Provide the [X, Y] coordinate of the cell's center where the given text is located.  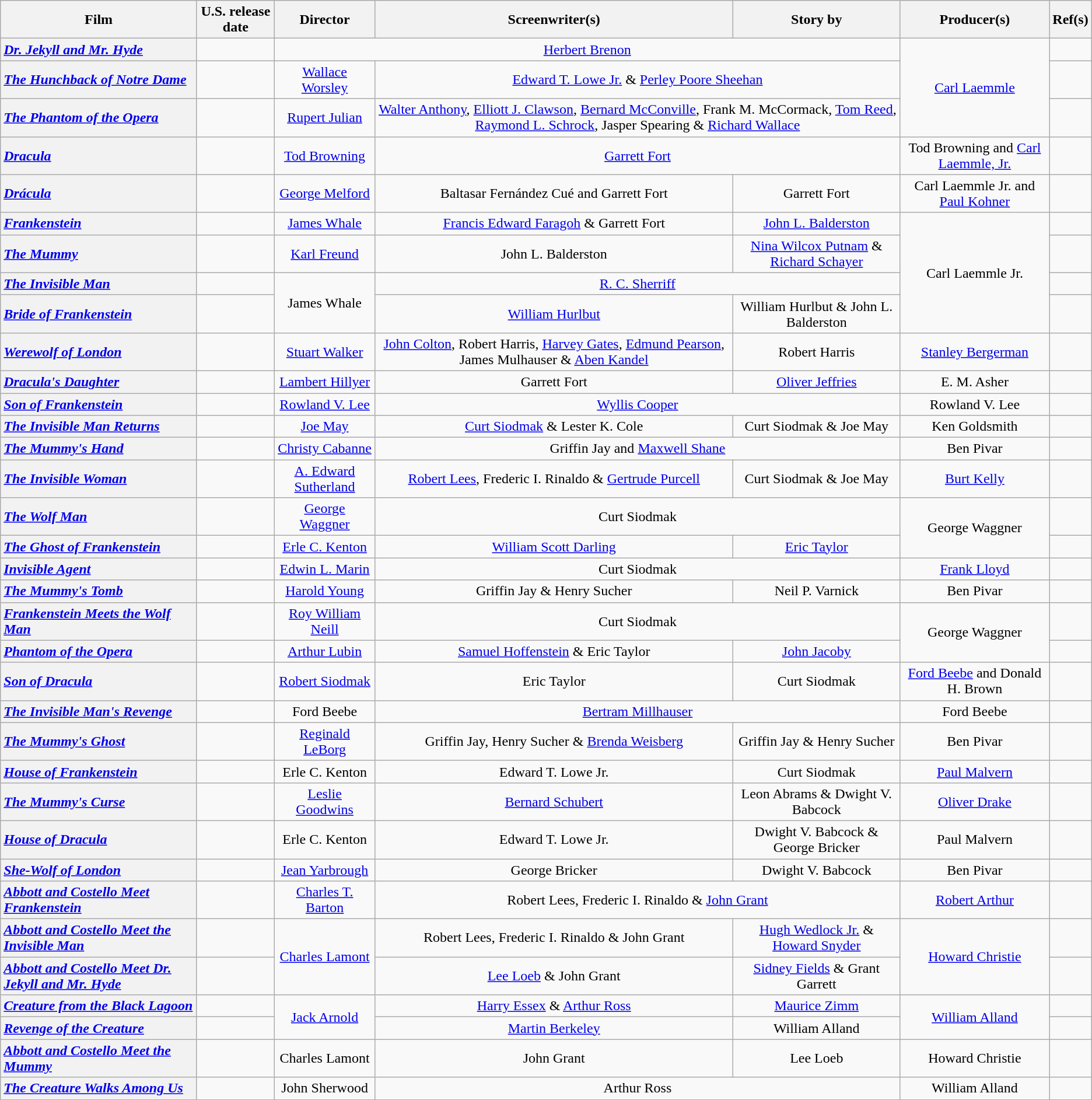
Son of Dracula [99, 682]
John Jacoby [817, 651]
Reginald LeBorg [324, 741]
Screenwriter(s) [554, 20]
Robert Arthur [975, 900]
Joe May [324, 427]
The Mummy's Tomb [99, 591]
The Invisible Man's Revenge [99, 711]
Film [99, 20]
Phantom of the Opera [99, 651]
William Scott Darling [554, 547]
Hugh Wedlock Jr. & Howard Snyder [817, 938]
Leon Abrams & Dwight V. Babcock [817, 802]
Frankenstein [99, 224]
Robert Siodmak [324, 682]
George Bricker [554, 870]
Griffin Jay, Henry Sucher & Brenda Weisberg [554, 741]
The Wolf Man [99, 517]
A. Edward Sutherland [324, 479]
Lambert Hillyer [324, 382]
The Mummy's Curse [99, 802]
Oliver Jeffries [817, 382]
Carl Laemmle [975, 88]
Rupert Julian [324, 118]
Jean Yarbrough [324, 870]
Ford Beebe and Donald H. Brown [975, 682]
The Mummy [99, 253]
Arthur Ross [638, 1088]
The Invisible Man Returns [99, 427]
Frank Lloyd [975, 569]
Jack Arnold [324, 1017]
Bride of Frankenstein [99, 314]
Robert Lees, Frederic I. Rinaldo & Gertrude Purcell [554, 479]
Werewolf of London [99, 351]
Martin Berkeley [554, 1028]
Maurice Zimm [817, 1006]
Wallace Worsley [324, 79]
Dwight V. Babcock [817, 870]
Abbott and Costello Meet Frankenstein [99, 900]
She-Wolf of London [99, 870]
John Colton, Robert Harris, Harvey Gates, Edmund Pearson, James Mulhauser & Aben Kandel [554, 351]
Dracula [99, 155]
Carl Laemmle Jr. [975, 273]
John Sherwood [324, 1088]
Walter Anthony, Elliott J. Clawson, Bernard McConville, Frank M. McCormack, Tom Reed, Raymond L. Schrock, Jasper Spearing & Richard Wallace [638, 118]
Harry Essex & Arthur Ross [554, 1006]
Producer(s) [975, 20]
William Hurlbut & John L. Balderston [817, 314]
Sidney Fields & Grant Garrett [817, 976]
Bernard Schubert [554, 802]
Creature from the Black Lagoon [99, 1006]
Bertram Millhauser [638, 711]
Samuel Hoffenstein & Eric Taylor [554, 651]
Leslie Goodwins [324, 802]
The Ghost of Frankenstein [99, 547]
Director [324, 20]
John Grant [554, 1059]
Oliver Drake [975, 802]
R. C. Sherriff [638, 284]
The Mummy's Ghost [99, 741]
Griffin Jay and Maxwell Shane [638, 449]
Charles T. Barton [324, 900]
E. M. Asher [975, 382]
Son of Frankenstein [99, 404]
Edwin L. Marin [324, 569]
Baltasar Fernández Cué and Garrett Fort [554, 194]
Arthur Lubin [324, 651]
House of Dracula [99, 839]
Lee Loeb [817, 1059]
Stanley Bergerman [975, 351]
Robert Harris [817, 351]
Frankenstein Meets the Wolf Man [99, 621]
Roy William Neill [324, 621]
The Creature Walks Among Us [99, 1088]
Carl Laemmle Jr. and Paul Kohner [975, 194]
Tod Browning [324, 155]
Nina Wilcox Putnam & Richard Schayer [817, 253]
Dwight V. Babcock & George Bricker [817, 839]
Herbert Brenon [587, 50]
Francis Edward Faragoh & Garrett Fort [554, 224]
The Phantom of the Opera [99, 118]
Harold Young [324, 591]
Abbott and Costello Meet the Invisible Man [99, 938]
The Invisible Woman [99, 479]
Invisible Agent [99, 569]
Karl Freund [324, 253]
House of Frankenstein [99, 771]
Lee Loeb & John Grant [554, 976]
The Mummy's Hand [99, 449]
Tod Browning and Carl Laemmle, Jr. [975, 155]
Abbott and Costello Meet Dr. Jekyll and Mr. Hyde [99, 976]
Story by [817, 20]
Wyllis Cooper [638, 404]
William Hurlbut [554, 314]
Christy Cabanne [324, 449]
Stuart Walker [324, 351]
Drácula [99, 194]
Dracula's Daughter [99, 382]
Burt Kelly [975, 479]
Revenge of the Creature [99, 1028]
Abbott and Costello Meet the Mummy [99, 1059]
Edward T. Lowe Jr. & Perley Poore Sheehan [638, 79]
The Hunchback of Notre Dame [99, 79]
Ref(s) [1070, 20]
Dr. Jekyll and Mr. Hyde [99, 50]
Curt Siodmak & Lester K. Cole [554, 427]
Neil P. Varnick [817, 591]
George Melford [324, 194]
U.S. release date [236, 20]
Ken Goldsmith [975, 427]
The Invisible Man [99, 284]
